Determine the (x, y) coordinate at the center of the cell enclosing the given text.  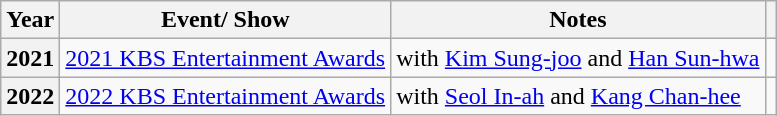
with Kim Sung-joo and Han Sun-hwa (578, 58)
2022 (30, 96)
2021 (30, 58)
with Seol In-ah and Kang Chan-hee (578, 96)
Notes (578, 20)
Event/ Show (226, 20)
2021 KBS Entertainment Awards (226, 58)
Year (30, 20)
2022 KBS Entertainment Awards (226, 96)
